Locate the cell with the specified text and output its [X, Y] center coordinate. 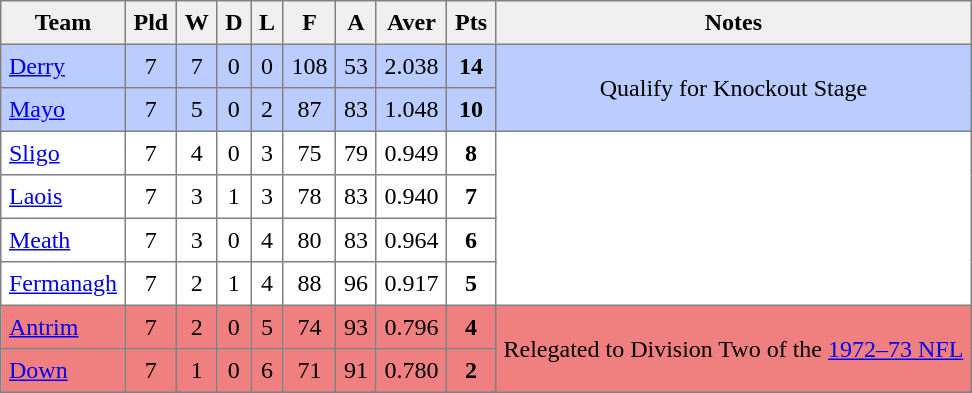
71 [309, 371]
74 [309, 327]
Meath [63, 240]
78 [309, 197]
Aver [411, 23]
Notes [733, 23]
0.780 [411, 371]
53 [356, 66]
14 [471, 66]
91 [356, 371]
Relegated to Division Two of the 1972–73 NFL [733, 348]
A [356, 23]
Antrim [63, 327]
W [196, 23]
Team [63, 23]
Sligo [63, 153]
0.917 [411, 284]
87 [309, 110]
1.048 [411, 110]
D [234, 23]
Laois [63, 197]
0.940 [411, 197]
Pld [150, 23]
0.949 [411, 153]
Qualify for Knockout Stage [733, 88]
75 [309, 153]
108 [309, 66]
Mayo [63, 110]
88 [309, 284]
10 [471, 110]
0.964 [411, 240]
F [309, 23]
Down [63, 371]
80 [309, 240]
8 [471, 153]
Derry [63, 66]
0.796 [411, 327]
79 [356, 153]
96 [356, 284]
93 [356, 327]
Pts [471, 23]
2.038 [411, 66]
L [268, 23]
Fermanagh [63, 284]
